Locate the cell with the specified text and output its [x, y] center coordinate. 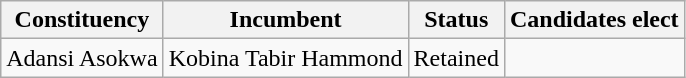
Adansi Asokwa [82, 58]
Kobina Tabir Hammond [286, 58]
Candidates elect [594, 20]
Incumbent [286, 20]
Constituency [82, 20]
Status [456, 20]
Retained [456, 58]
